For the text-containing cell, return its midpoint in [X, Y] coordinate format. 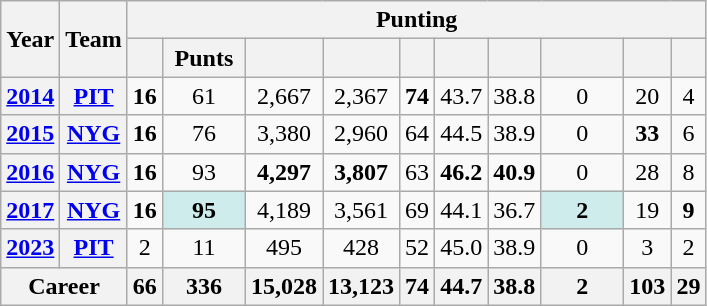
9 [688, 210]
2017 [30, 210]
93 [204, 172]
13,123 [362, 286]
43.7 [462, 96]
103 [648, 286]
Punting [416, 20]
95 [204, 210]
44.5 [462, 134]
44.1 [462, 210]
44.7 [462, 286]
495 [284, 248]
76 [204, 134]
8 [688, 172]
4,189 [284, 210]
2,367 [362, 96]
15,028 [284, 286]
Punts [204, 58]
33 [648, 134]
428 [362, 248]
3 [648, 248]
3,380 [284, 134]
Career [64, 286]
36.7 [514, 210]
29 [688, 286]
2016 [30, 172]
20 [648, 96]
2,667 [284, 96]
46.2 [462, 172]
3,561 [362, 210]
69 [418, 210]
2015 [30, 134]
28 [648, 172]
61 [204, 96]
4 [688, 96]
64 [418, 134]
3,807 [362, 172]
2023 [30, 248]
336 [204, 286]
40.9 [514, 172]
2014 [30, 96]
19 [648, 210]
2,960 [362, 134]
66 [144, 286]
63 [418, 172]
Year [30, 39]
52 [418, 248]
4,297 [284, 172]
45.0 [462, 248]
6 [688, 134]
11 [204, 248]
Team [94, 39]
